Find where the given text appears and provide that cell's center as [X, Y] coordinate. 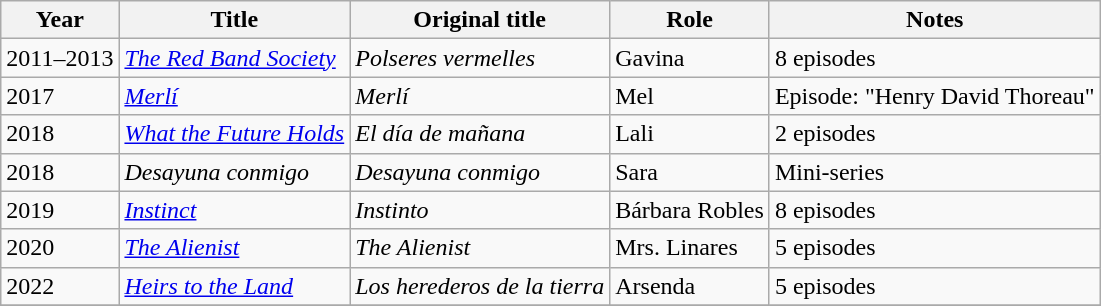
2 episodes [934, 134]
El día de mañana [480, 134]
Notes [934, 20]
2017 [60, 96]
Polseres vermelles [480, 58]
Episode: "Henry David Thoreau" [934, 96]
The Red Band Society [234, 58]
2019 [60, 210]
Arsenda [690, 286]
Title [234, 20]
Los herederos de la tierra [480, 286]
Gavina [690, 58]
Year [60, 20]
Lali [690, 134]
Mel [690, 96]
Mrs. Linares [690, 248]
What the Future Holds [234, 134]
2020 [60, 248]
Mini-series [934, 172]
Instinct [234, 210]
Sara [690, 172]
Bárbara Robles [690, 210]
2022 [60, 286]
2011–2013 [60, 58]
Role [690, 20]
Original title [480, 20]
Heirs to the Land [234, 286]
Instinto [480, 210]
